Scan for the cell matching the given text and deliver its (X, Y) coordinate at center. 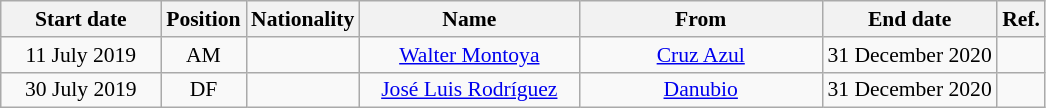
DF (204, 90)
11 July 2019 (81, 55)
Nationality (302, 19)
From (700, 19)
Ref. (1021, 19)
Cruz Azul (700, 55)
Position (204, 19)
AM (204, 55)
Danubio (700, 90)
End date (910, 19)
Name (469, 19)
José Luis Rodríguez (469, 90)
30 July 2019 (81, 90)
Start date (81, 19)
Walter Montoya (469, 55)
